Return the [x, y] coordinate for the center point of the cell that contains the specified text.  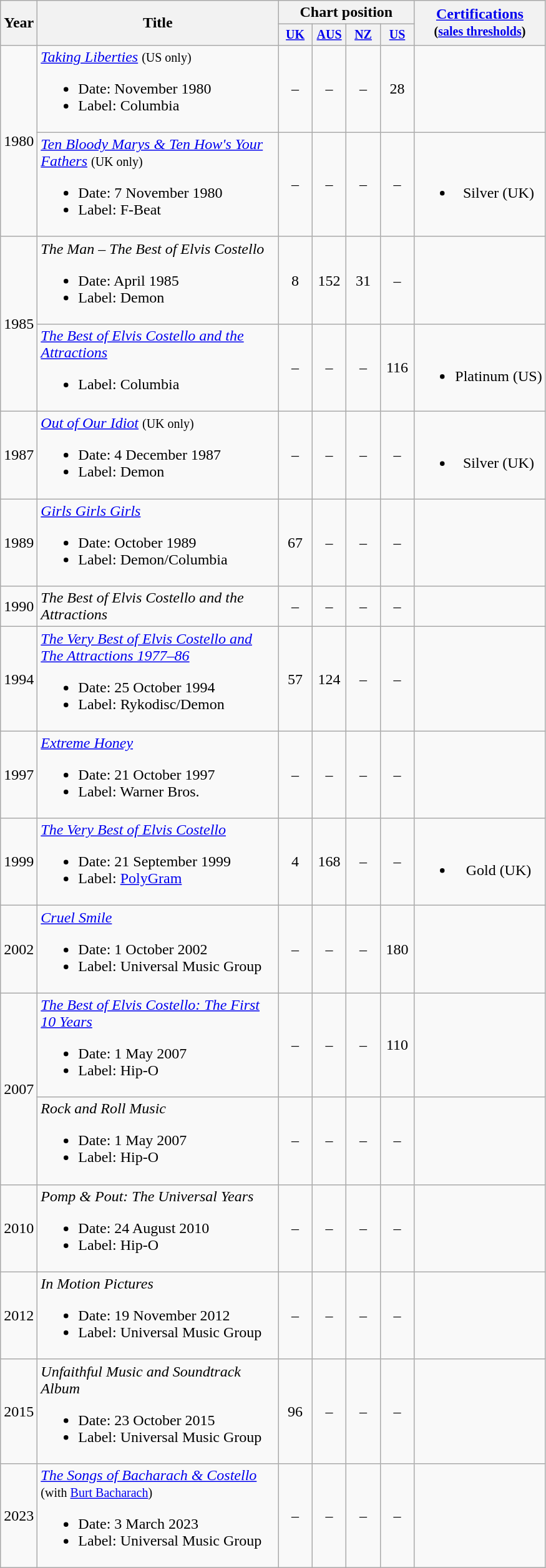
Girls Girls GirlsDate: October 1989Label: Demon/Columbia [158, 543]
2010 [19, 1228]
116 [397, 367]
Gold (UK) [480, 862]
The Best of Elvis Costello and the Attractions [158, 606]
180 [397, 949]
2002 [19, 949]
96 [295, 1411]
Year [19, 23]
67 [295, 543]
US [397, 35]
57 [295, 679]
124 [329, 679]
Chart position [346, 12]
Platinum (US) [480, 367]
1999 [19, 862]
Pomp & Pout: The Universal YearsDate: 24 August 2010Label: Hip-O [158, 1228]
The Best of Elvis Costello and the AttractionsLabel: Columbia [158, 367]
The Very Best of Elvis CostelloDate: 21 September 1999Label: PolyGram [158, 862]
1989 [19, 543]
Certifications(sales thresholds) [480, 23]
Taking Liberties (US only)Date: November 1980Label: Columbia [158, 89]
2023 [19, 1516]
1987 [19, 455]
Cruel SmileDate: 1 October 2002Label: Universal Music Group [158, 949]
31 [363, 280]
The Man – The Best of Elvis CostelloDate: April 1985Label: Demon [158, 280]
UK [295, 35]
2012 [19, 1315]
1997 [19, 775]
8 [295, 280]
1990 [19, 606]
The Best of Elvis Costello: The First 10 YearsDate: 1 May 2007Label: Hip-O [158, 1045]
168 [329, 862]
1994 [19, 679]
Rock and Roll MusicDate: 1 May 2007Label: Hip-O [158, 1141]
Unfaithful Music and Soundtrack AlbumDate: 23 October 2015Label: Universal Music Group [158, 1411]
Out of Our Idiot (UK only)Date: 4 December 1987Label: Demon [158, 455]
1980 [19, 141]
28 [397, 89]
Extreme HoneyDate: 21 October 1997Label: Warner Bros. [158, 775]
The Very Best of Elvis Costello and The Attractions 1977–86Date: 25 October 1994Label: Rykodisc/Demon [158, 679]
1985 [19, 324]
Ten Bloody Marys & Ten How's Your Fathers (UK only)Date: 7 November 1980Label: F-Beat [158, 185]
NZ [363, 35]
2007 [19, 1089]
The Songs of Bacharach & Costello (with Burt Bacharach)Date: 3 March 2023Label: Universal Music Group [158, 1516]
110 [397, 1045]
In Motion PicturesDate: 19 November 2012Label: Universal Music Group [158, 1315]
AUS [329, 35]
Title [158, 23]
152 [329, 280]
2015 [19, 1411]
4 [295, 862]
